Pinpoint the cell where the given text exists, returning its (x, y) midpoint coordinate. 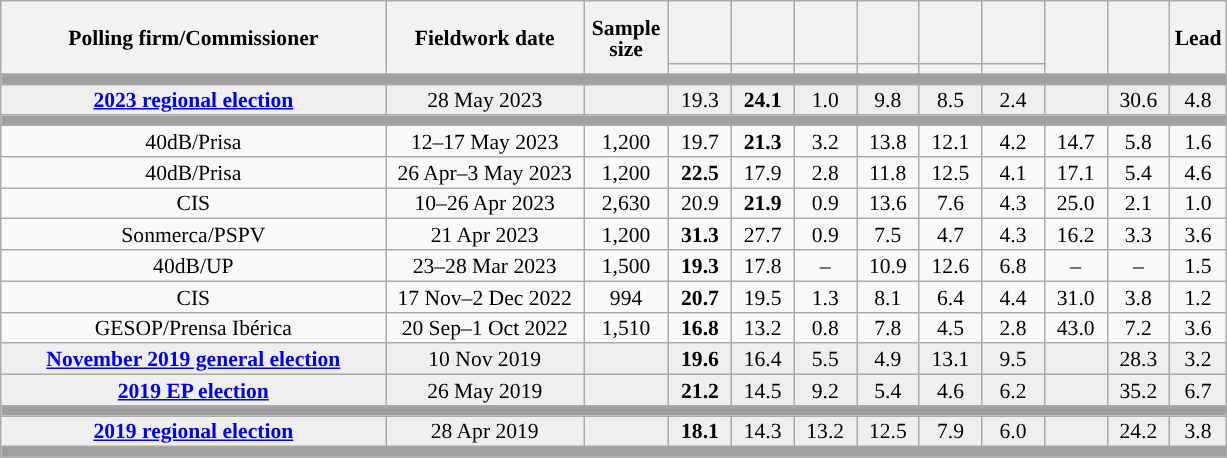
0.8 (826, 328)
22.5 (700, 172)
35.2 (1138, 390)
28.3 (1138, 360)
10–26 Apr 2023 (485, 204)
1.6 (1198, 142)
23–28 Mar 2023 (485, 266)
19.7 (700, 142)
31.0 (1076, 296)
7.8 (888, 328)
14.5 (762, 390)
8.5 (950, 100)
26 Apr–3 May 2023 (485, 172)
43.0 (1076, 328)
19.5 (762, 296)
21 Apr 2023 (485, 234)
7.5 (888, 234)
12.6 (950, 266)
26 May 2019 (485, 390)
6.2 (1014, 390)
5.8 (1138, 142)
20.9 (700, 204)
994 (626, 296)
28 Apr 2019 (485, 432)
21.3 (762, 142)
40dB/UP (194, 266)
8.1 (888, 296)
6.7 (1198, 390)
GESOP/Prensa Ibérica (194, 328)
11.8 (888, 172)
24.2 (1138, 432)
17.1 (1076, 172)
13.8 (888, 142)
25.0 (1076, 204)
28 May 2023 (485, 100)
Sample size (626, 38)
9.2 (826, 390)
1,510 (626, 328)
1,500 (626, 266)
2,630 (626, 204)
2.4 (1014, 100)
27.7 (762, 234)
14.7 (1076, 142)
12.1 (950, 142)
12–17 May 2023 (485, 142)
10.9 (888, 266)
4.4 (1014, 296)
1.3 (826, 296)
2.1 (1138, 204)
4.8 (1198, 100)
4.5 (950, 328)
1.5 (1198, 266)
4.2 (1014, 142)
4.1 (1014, 172)
31.3 (700, 234)
Sonmerca/PSPV (194, 234)
10 Nov 2019 (485, 360)
16.8 (700, 328)
17.8 (762, 266)
7.2 (1138, 328)
14.3 (762, 432)
13.1 (950, 360)
21.9 (762, 204)
4.7 (950, 234)
Lead (1198, 38)
Polling firm/Commissioner (194, 38)
9.5 (1014, 360)
9.8 (888, 100)
24.1 (762, 100)
2019 EP election (194, 390)
7.6 (950, 204)
21.2 (700, 390)
7.9 (950, 432)
19.6 (700, 360)
Fieldwork date (485, 38)
20.7 (700, 296)
5.5 (826, 360)
17 Nov–2 Dec 2022 (485, 296)
6.8 (1014, 266)
6.4 (950, 296)
20 Sep–1 Oct 2022 (485, 328)
16.4 (762, 360)
3.3 (1138, 234)
2019 regional election (194, 432)
4.9 (888, 360)
16.2 (1076, 234)
30.6 (1138, 100)
1.2 (1198, 296)
6.0 (1014, 432)
18.1 (700, 432)
November 2019 general election (194, 360)
13.6 (888, 204)
2023 regional election (194, 100)
17.9 (762, 172)
